Search for the cell housing the specified text and yield its (X, Y) center coordinate. 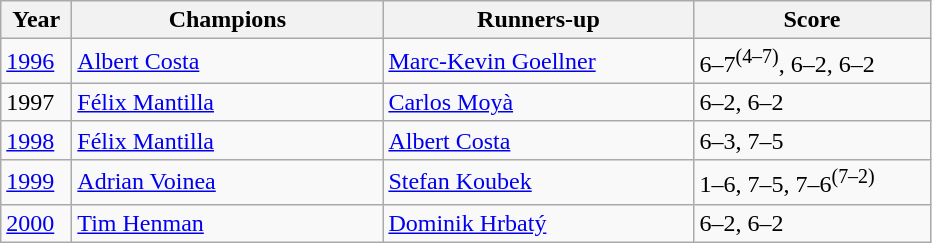
1996 (36, 62)
2000 (36, 223)
Marc-Kevin Goellner (538, 62)
Year (36, 20)
Runners-up (538, 20)
Score (812, 20)
6–7(4–7), 6–2, 6–2 (812, 62)
1998 (36, 140)
Champions (228, 20)
Carlos Moyà (538, 102)
Stefan Koubek (538, 182)
1997 (36, 102)
Tim Henman (228, 223)
Adrian Voinea (228, 182)
1999 (36, 182)
6–3, 7–5 (812, 140)
1–6, 7–5, 7–6(7–2) (812, 182)
Dominik Hrbatý (538, 223)
